Search for the cell housing the specified text and yield its [X, Y] center coordinate. 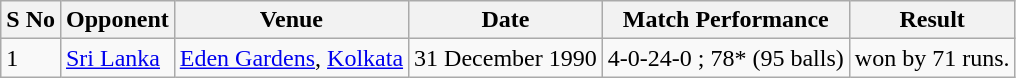
Date [506, 20]
Eden Gardens, Kolkata [291, 58]
Venue [291, 20]
Match Performance [726, 20]
Opponent [117, 20]
S No [31, 20]
1 [31, 58]
Sri Lanka [117, 58]
31 December 1990 [506, 58]
won by 71 runs. [932, 58]
4-0-24-0 ; 78* (95 balls) [726, 58]
Result [932, 20]
